Output the (X, Y) coordinate of the center of the cell containing the given text.  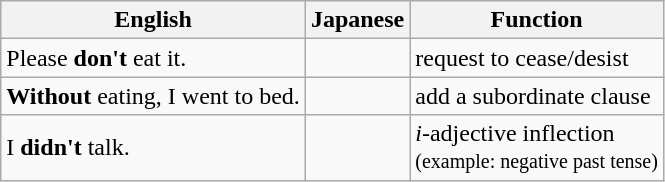
request to cease/desist (537, 58)
Please don't eat it. (154, 58)
Function (537, 20)
English (154, 20)
add a subordinate clause (537, 96)
i‑adjective inflection (example: negative past tense) (537, 148)
I didn't talk. (154, 148)
Without eating, I went to bed. (154, 96)
Japanese (357, 20)
